Extract the [X, Y] coordinate from the center of the cell holding the provided text.  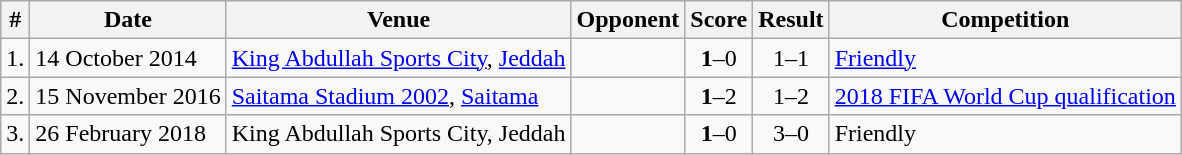
Venue [398, 20]
14 October 2014 [128, 58]
Competition [1005, 20]
2018 FIFA World Cup qualification [1005, 96]
2. [16, 96]
26 February 2018 [128, 134]
Result [791, 20]
Opponent [628, 20]
Date [128, 20]
Saitama Stadium 2002, Saitama [398, 96]
1–1 [791, 58]
# [16, 20]
15 November 2016 [128, 96]
1. [16, 58]
3. [16, 134]
3–0 [791, 134]
Score [719, 20]
